For the text-containing cell, return its midpoint in (X, Y) coordinate format. 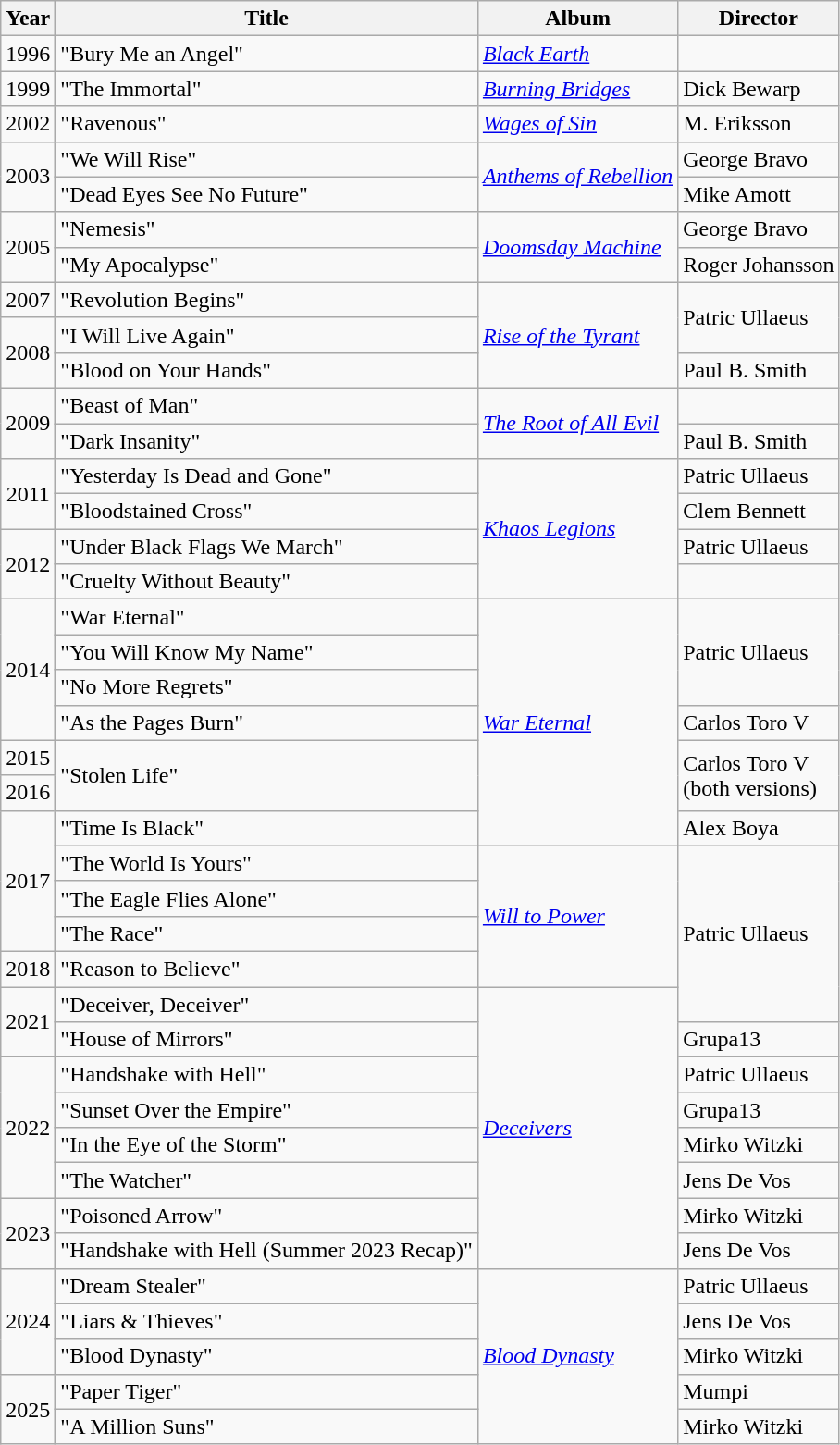
"Beast of Man" (266, 405)
"The Eagle Flies Alone" (266, 898)
War Eternal (577, 722)
Carlos Toro V (759, 722)
"House of Mirrors" (266, 1040)
"Bloodstained Cross" (266, 512)
Wages of Sin (577, 124)
Mike Amott (759, 194)
2003 (28, 177)
"Deceiver, Deceiver" (266, 1004)
"War Eternal" (266, 617)
"The Race" (266, 933)
2016 (28, 793)
M. Eriksson (759, 124)
1996 (28, 54)
Album (577, 19)
"As the Pages Burn" (266, 722)
"You Will Know My Name" (266, 652)
2011 (28, 494)
2018 (28, 969)
Year (28, 19)
Alex Boya (759, 828)
"Dark Insanity" (266, 441)
"Bury Me an Angel" (266, 54)
Deceivers (577, 1127)
2017 (28, 881)
2022 (28, 1128)
Dick Bewarp (759, 89)
"Dead Eyes See No Future" (266, 194)
Khaos Legions (577, 529)
"Cruelty Without Beauty" (266, 582)
2025 (28, 1409)
"Liars & Thieves" (266, 1321)
Anthems of Rebellion (577, 177)
"Poisoned Arrow" (266, 1216)
"Handshake with Hell" (266, 1075)
2008 (28, 352)
Roger Johansson (759, 265)
"I Will Live Again" (266, 335)
2007 (28, 300)
2024 (28, 1321)
"Dream Stealer" (266, 1286)
"In the Eye of the Storm" (266, 1145)
"Sunset Over the Empire" (266, 1110)
2021 (28, 1021)
Burning Bridges (577, 89)
2002 (28, 124)
"The Immortal" (266, 89)
Carlos Toro V(both versions) (759, 775)
"My Apocalypse" (266, 265)
"No More Regrets" (266, 687)
"Yesterday Is Dead and Gone" (266, 476)
"We Will Rise" (266, 159)
"The Watcher" (266, 1180)
2005 (28, 247)
Black Earth (577, 54)
Title (266, 19)
"Reason to Believe" (266, 969)
2009 (28, 423)
2015 (28, 758)
The Root of All Evil (577, 423)
Rise of the Tyrant (577, 335)
"Blood Dynasty" (266, 1356)
"Paper Tiger" (266, 1391)
Mumpi (759, 1391)
Will to Power (577, 916)
2023 (28, 1233)
"Handshake with Hell (Summer 2023 Recap)" (266, 1251)
Blood Dynasty (577, 1356)
"The World Is Yours" (266, 863)
Doomsday Machine (577, 247)
"Blood on Your Hands" (266, 370)
2012 (28, 564)
Director (759, 19)
"Nemesis" (266, 229)
Clem Bennett (759, 512)
"Stolen Life" (266, 775)
2014 (28, 670)
"Revolution Begins" (266, 300)
"A Million Suns" (266, 1426)
"Time Is Black" (266, 828)
"Under Black Flags We March" (266, 547)
1999 (28, 89)
"Ravenous" (266, 124)
